Return (x, y) of the center of cell containing provided text 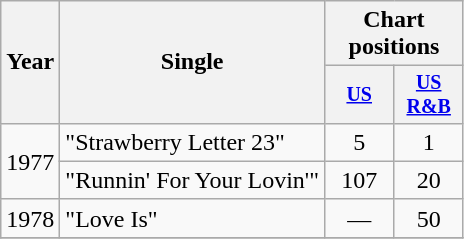
Year (30, 62)
1 (428, 142)
Single (192, 62)
107 (358, 180)
20 (428, 180)
USR&B (428, 94)
1977 (30, 161)
— (358, 218)
"Runnin' For Your Lovin'" (192, 180)
1978 (30, 218)
5 (358, 142)
Chart positions (394, 34)
50 (428, 218)
"Strawberry Letter 23" (192, 142)
US (358, 94)
"Love Is" (192, 218)
